Return (X, Y) of the center of cell containing provided text 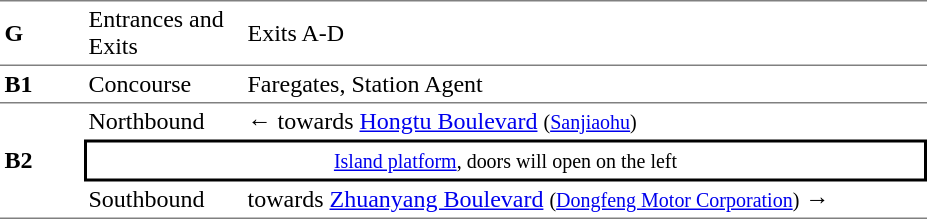
Island platform, doors will open on the left (506, 161)
G (42, 33)
Northbound (164, 122)
Exits A-D (585, 33)
Faregates, Station Agent (585, 85)
Concourse (164, 85)
B1 (42, 85)
← towards Hongtu Boulevard (Sanjiaohu) (585, 122)
Entrances and Exits (164, 33)
